Capture the cell that displays the provided text and extract its [X, Y] central coordinate. 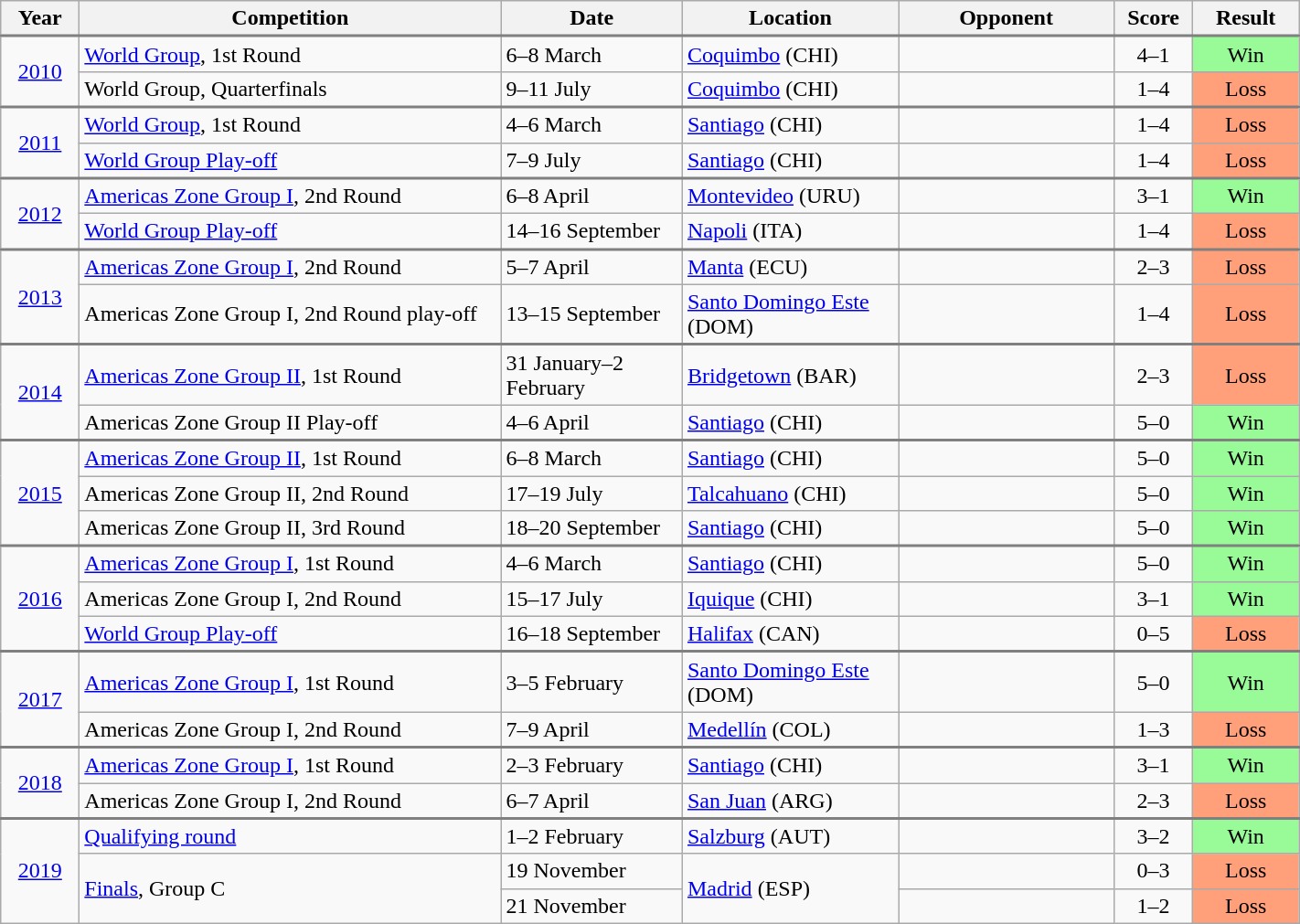
0–3 [1154, 871]
1–2 February [592, 835]
15–17 July [592, 599]
Location [790, 18]
19 November [592, 871]
1–2 [1154, 906]
Napoli (ITA) [790, 232]
Manta (ECU) [790, 267]
13–15 September [592, 314]
Montevideo (URU) [790, 196]
Americas Zone Group II, 3rd Round [291, 528]
Americas Zone Group II, 2nd Round [291, 493]
Halifax (CAN) [790, 634]
Year [40, 18]
Madrid (ESP) [790, 888]
Americas Zone Group I, 2nd Round play-off [291, 314]
17–19 July [592, 493]
Score [1154, 18]
World Group, Quarterfinals [291, 90]
2017 [40, 700]
3–2 [1154, 835]
Result [1246, 18]
Qualifying round [291, 835]
Medellín (COL) [790, 729]
0–5 [1154, 634]
6–7 April [592, 801]
2013 [40, 296]
San Juan (ARG) [790, 801]
5–7 April [592, 267]
2010 [40, 72]
Competition [291, 18]
2012 [40, 214]
2016 [40, 599]
16–18 September [592, 634]
2014 [40, 393]
3–5 February [592, 682]
7–9 April [592, 729]
Opponent [1006, 18]
7–9 July [592, 161]
18–20 September [592, 528]
Finals, Group C [291, 888]
2018 [40, 783]
2–3 February [592, 766]
2019 [40, 870]
21 November [592, 906]
2011 [40, 143]
6–8 April [592, 196]
9–11 July [592, 90]
Americas Zone Group II Play-off [291, 422]
Talcahuano (CHI) [790, 493]
Iquique (CHI) [790, 599]
Date [592, 18]
4–6 April [592, 422]
14–16 September [592, 232]
31 January–2 February [592, 375]
1–3 [1154, 729]
Salzburg (AUT) [790, 835]
Bridgetown (BAR) [790, 375]
2015 [40, 494]
4–1 [1154, 55]
